Capture the cell that displays the provided text and extract its [X, Y] central coordinate. 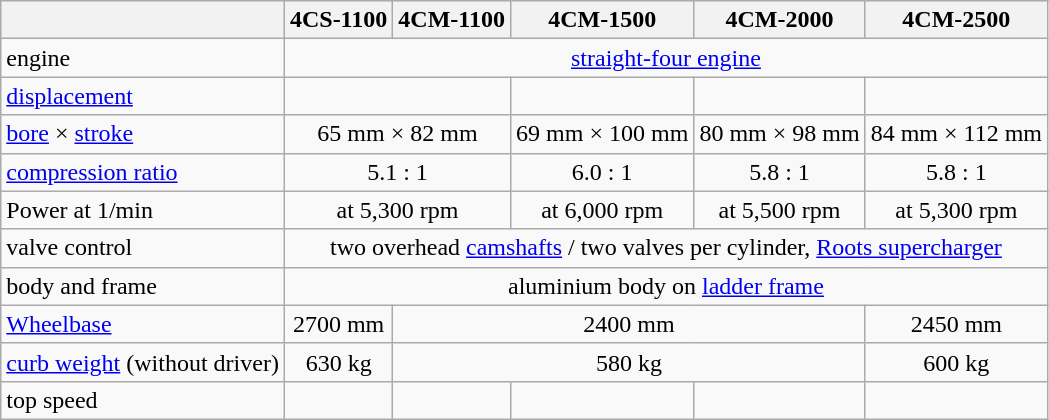
2400 mm [629, 324]
aluminium body on ladder frame [666, 286]
65 mm × 82 mm [397, 134]
bore × stroke [143, 134]
Wheelbase [143, 324]
2450 mm [956, 324]
4CM-2000 [780, 20]
compression ratio [143, 172]
2700 mm [338, 324]
4CM-2500 [956, 20]
two overhead camshafts / two valves per cylinder, Roots supercharger [666, 248]
69 mm × 100 mm [602, 134]
5.1 : 1 [397, 172]
80 mm × 98 mm [780, 134]
6.0 : 1 [602, 172]
4CM-1500 [602, 20]
4CM-1100 [452, 20]
body and frame [143, 286]
580 kg [629, 362]
at 6,000 rpm [602, 210]
Power at 1/min [143, 210]
top speed [143, 400]
displacement [143, 96]
valve control [143, 248]
4CS-1100 [338, 20]
630 kg [338, 362]
engine [143, 58]
curb weight (without driver) [143, 362]
at 5,500 rpm [780, 210]
600 kg [956, 362]
straight-four engine [666, 58]
84 mm × 112 mm [956, 134]
